Search for the cell housing the specified text and yield its [x, y] center coordinate. 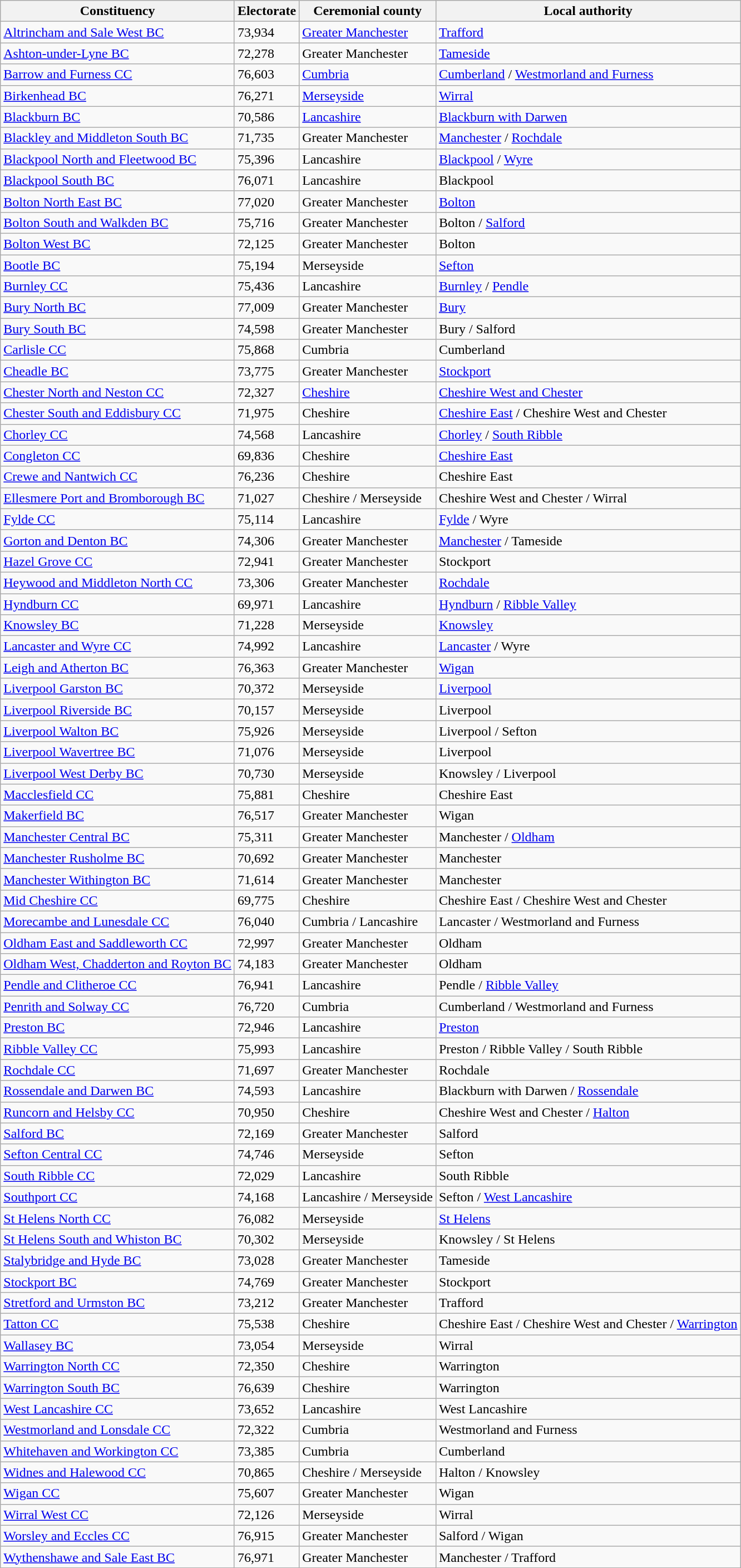
70,157 [266, 710]
Altrincham and Sale West BC [118, 32]
Constituency [118, 11]
74,746 [266, 1155]
Rossendale and Darwen BC [118, 1091]
Blackburn with Darwen [588, 117]
Bootle BC [118, 265]
72,941 [266, 561]
76,082 [266, 1218]
Bury North BC [118, 308]
75,607 [266, 1493]
Cheshire East / Cheshire West and Chester / Warrington [588, 1324]
Oldham West, Chadderton and Royton BC [118, 964]
Hyndburn CC [118, 604]
74,598 [266, 329]
Bury South BC [118, 329]
74,593 [266, 1091]
73,054 [266, 1345]
72,327 [266, 392]
Halton / Knowsley [588, 1472]
76,941 [266, 985]
Local authority [588, 11]
76,639 [266, 1388]
Tatton CC [118, 1324]
Wigan CC [118, 1493]
71,027 [266, 498]
Electorate [266, 11]
Blackpool North and Fleetwood BC [118, 159]
Bury [588, 308]
Liverpool Garston BC [118, 689]
75,194 [266, 265]
Oldham East and Saddleworth CC [118, 943]
76,040 [266, 921]
Salford BC [118, 1133]
Salford / Wigan [588, 1536]
74,992 [266, 647]
Manchester / Trafford [588, 1557]
74,183 [266, 964]
69,971 [266, 604]
Manchester / Rochdale [588, 138]
Cheshire West and Chester / Wirral [588, 498]
Chorley CC [118, 435]
70,302 [266, 1239]
Pendle and Clitheroe CC [118, 985]
72,169 [266, 1133]
Lancaster and Wyre CC [118, 647]
Bolton South and Walkden BC [118, 223]
74,568 [266, 435]
74,306 [266, 540]
77,020 [266, 201]
Warrington North CC [118, 1367]
Chorley / South Ribble [588, 435]
Chester South and Eddisbury CC [118, 413]
St Helens North CC [118, 1218]
Fylde / Wyre [588, 519]
Manchester Rusholme BC [118, 858]
South Ribble CC [118, 1176]
70,950 [266, 1112]
70,372 [266, 689]
72,278 [266, 53]
Liverpool West Derby BC [118, 773]
Manchester / Tameside [588, 540]
75,311 [266, 837]
76,915 [266, 1536]
Ellesmere Port and Bromborough BC [118, 498]
73,934 [266, 32]
Southport CC [118, 1197]
Salford [588, 1133]
Barrow and Furness CC [118, 75]
Blackburn with Darwen / Rossendale [588, 1091]
70,692 [266, 858]
75,436 [266, 287]
St Helens [588, 1218]
Sefton Central CC [118, 1155]
Blackpool South BC [118, 180]
Ceremonial county [368, 11]
75,868 [266, 350]
Liverpool Walton BC [118, 731]
Warrington South BC [118, 1388]
74,168 [266, 1197]
76,603 [266, 75]
76,271 [266, 96]
Worsley and Eccles CC [118, 1536]
71,975 [266, 413]
71,228 [266, 625]
75,114 [266, 519]
Ribble Valley CC [118, 1049]
St Helens South and Whiston BC [118, 1239]
Manchester Central BC [118, 837]
Rochdale CC [118, 1070]
76,236 [266, 477]
71,735 [266, 138]
Cumbria / Lancashire [368, 921]
Burnley CC [118, 287]
Stockport BC [118, 1281]
Crewe and Nantwich CC [118, 477]
Cheadle BC [118, 371]
Lancaster / Westmorland and Furness [588, 921]
Runcorn and Helsby CC [118, 1112]
Manchester / Oldham [588, 837]
Birkenhead BC [118, 96]
Stretford and Urmston BC [118, 1303]
Cheshire West and Chester / Halton [588, 1112]
Widnes and Halewood CC [118, 1472]
Cheshire West and Chester [588, 392]
Bolton West BC [118, 244]
Westmorland and Furness [588, 1430]
Hyndburn / Ribble Valley [588, 604]
76,971 [266, 1557]
Heywood and Middleton North CC [118, 583]
Gorton and Denton BC [118, 540]
Fylde CC [118, 519]
Mid Cheshire CC [118, 900]
70,586 [266, 117]
Ashton-under-Lyne BC [118, 53]
Wallasey BC [118, 1345]
Wirral West CC [118, 1515]
Makerfield BC [118, 816]
Westmorland and Lonsdale CC [118, 1430]
76,071 [266, 180]
73,212 [266, 1303]
72,322 [266, 1430]
West Lancashire [588, 1409]
West Lancashire CC [118, 1409]
72,997 [266, 943]
72,350 [266, 1367]
Blackley and Middleton South BC [118, 138]
71,076 [266, 752]
Hazel Grove CC [118, 561]
Macclesfield CC [118, 795]
75,881 [266, 795]
76,363 [266, 668]
Stalybridge and Hyde BC [118, 1260]
Chester North and Neston CC [118, 392]
70,865 [266, 1472]
Sefton / West Lancashire [588, 1197]
75,538 [266, 1324]
75,396 [266, 159]
Knowsley / Liverpool [588, 773]
Liverpool / Sefton [588, 731]
70,730 [266, 773]
Blackpool / Wyre [588, 159]
72,946 [266, 1028]
69,775 [266, 900]
Wythenshawe and Sale East BC [118, 1557]
Preston BC [118, 1028]
Carlisle CC [118, 350]
Penrith and Solway CC [118, 1007]
73,028 [266, 1260]
Whitehaven and Workington CC [118, 1451]
73,652 [266, 1409]
75,993 [266, 1049]
69,836 [266, 456]
72,125 [266, 244]
Pendle / Ribble Valley [588, 985]
South Ribble [588, 1176]
Preston [588, 1028]
Blackpool [588, 180]
77,009 [266, 308]
76,720 [266, 1007]
73,385 [266, 1451]
75,716 [266, 223]
Lancaster / Wyre [588, 647]
71,697 [266, 1070]
Blackburn BC [118, 117]
72,029 [266, 1176]
Morecambe and Lunesdale CC [118, 921]
73,306 [266, 583]
Preston / Ribble Valley / South Ribble [588, 1049]
Liverpool Riverside BC [118, 710]
Bolton North East BC [118, 201]
Knowsley BC [118, 625]
Lancashire / Merseyside [368, 1197]
Knowsley / St Helens [588, 1239]
Liverpool Wavertree BC [118, 752]
75,926 [266, 731]
Knowsley [588, 625]
Burnley / Pendle [588, 287]
72,126 [266, 1515]
Manchester Withington BC [118, 879]
Bolton / Salford [588, 223]
71,614 [266, 879]
Bury / Salford [588, 329]
74,769 [266, 1281]
Leigh and Atherton BC [118, 668]
73,775 [266, 371]
Congleton CC [118, 456]
76,517 [266, 816]
